Output the [x, y] coordinate of the center of the cell containing the given text.  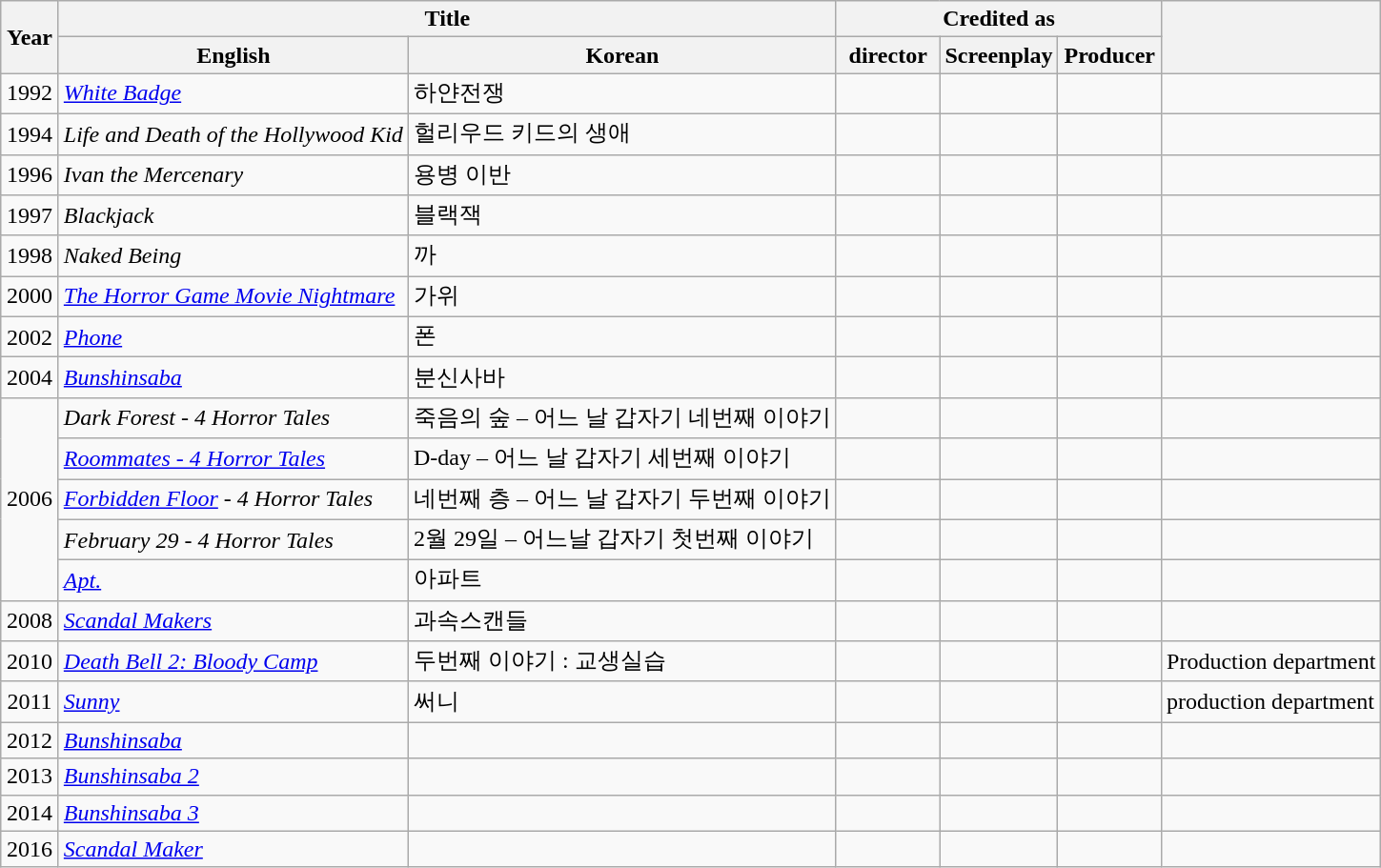
2013 [30, 777]
Bunshinsaba 3 [233, 813]
용병 이반 [621, 175]
2014 [30, 813]
Roommates - 4 Horror Tales [233, 459]
1992 [30, 93]
분신사바 [621, 377]
1997 [30, 215]
1996 [30, 175]
2010 [30, 661]
1998 [30, 255]
production department [1271, 701]
director [888, 55]
February 29 - 4 Horror Tales [233, 539]
써니 [621, 701]
English [233, 55]
Year [30, 37]
Title [447, 19]
2월 29일 – 어느날 갑자기 첫번째 이야기 [621, 539]
하얀전쟁 [621, 93]
Blackjack [233, 215]
Korean [621, 55]
1994 [30, 133]
네번째 층 – 어느 날 갑자기 두번째 이야기 [621, 499]
Production department [1271, 661]
두번째 이야기 : 교생실습 [621, 661]
D-day – 어느 날 갑자기 세번째 이야기 [621, 459]
블랙잭 [621, 215]
2006 [30, 499]
죽음의 숲 – 어느 날 갑자기 네번째 이야기 [621, 417]
까 [621, 255]
2004 [30, 377]
아파트 [621, 581]
2012 [30, 740]
2008 [30, 621]
Dark Forest - 4 Horror Tales [233, 417]
Bunshinsaba 2 [233, 777]
Apt. [233, 581]
Screenplay [999, 55]
Forbidden Floor - 4 Horror Tales [233, 499]
2000 [30, 297]
The Horror Game Movie Nightmare [233, 297]
Phone [233, 337]
Naked Being [233, 255]
Death Bell 2: Bloody Camp [233, 661]
Scandal Makers [233, 621]
Credited as [999, 19]
2002 [30, 337]
Sunny [233, 701]
2011 [30, 701]
Producer [1109, 55]
Scandal Maker [233, 849]
가위 [621, 297]
헐리우드 키드의 생애 [621, 133]
폰 [621, 337]
과속스캔들 [621, 621]
Ivan the Mercenary [233, 175]
Life and Death of the Hollywood Kid [233, 133]
White Badge [233, 93]
2016 [30, 849]
